Determine the (x, y) coordinate at the center of the cell enclosing the given text.  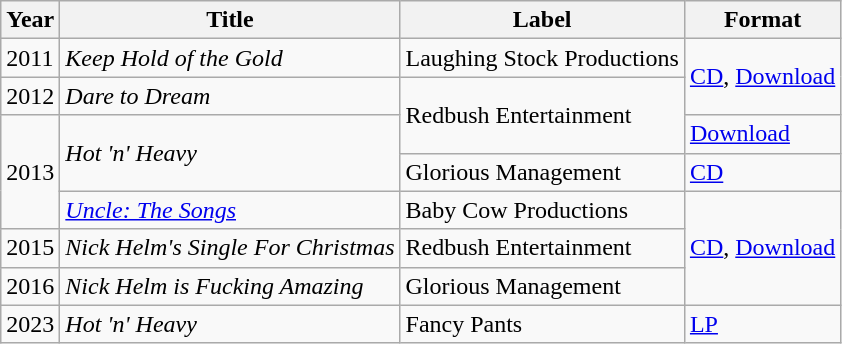
2012 (30, 96)
CD (762, 172)
Title (230, 20)
Nick Helm is Fucking Amazing (230, 286)
Keep Hold of the Gold (230, 58)
2023 (30, 324)
Format (762, 20)
2011 (30, 58)
2013 (30, 172)
Laughing Stock Productions (542, 58)
LP (762, 324)
2015 (30, 248)
Baby Cow Productions (542, 210)
Uncle: The Songs (230, 210)
Dare to Dream (230, 96)
Label (542, 20)
2016 (30, 286)
Nick Helm's Single For Christmas (230, 248)
Year (30, 20)
Download (762, 134)
Fancy Pants (542, 324)
